For the text-containing cell, return its midpoint in (X, Y) coordinate format. 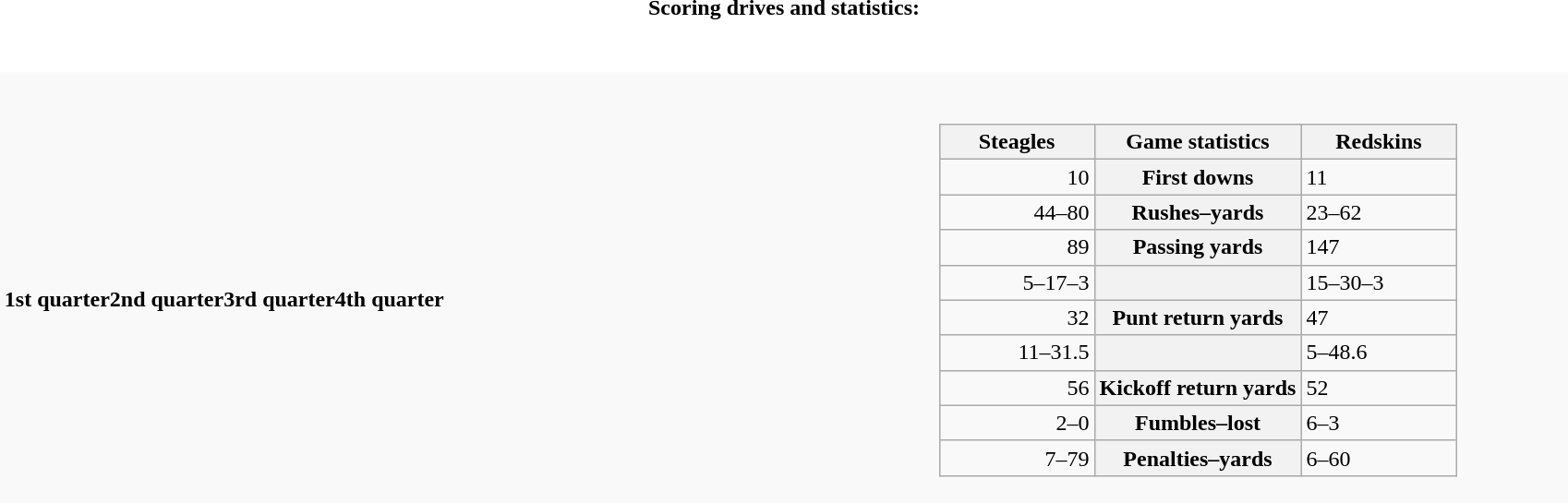
52 (1379, 388)
Passing yards (1198, 247)
Redskins (1379, 142)
11–31.5 (1017, 353)
1st quarter2nd quarter3rd quarter4th quarter (416, 288)
2–0 (1017, 423)
First downs (1198, 177)
10 (1017, 177)
56 (1017, 388)
32 (1017, 317)
Game statistics (1198, 142)
Rushes–yards (1198, 212)
6–3 (1379, 423)
Kickoff return yards (1198, 388)
Penalties–yards (1198, 458)
Punt return yards (1198, 317)
15–30–3 (1379, 282)
Fumbles–lost (1198, 423)
11 (1379, 177)
6–60 (1379, 458)
7–79 (1017, 458)
5–48.6 (1379, 353)
5–17–3 (1017, 282)
147 (1379, 247)
89 (1017, 247)
Steagles (1017, 142)
23–62 (1379, 212)
47 (1379, 317)
44–80 (1017, 212)
